Return (x, y) of the center of cell containing provided text 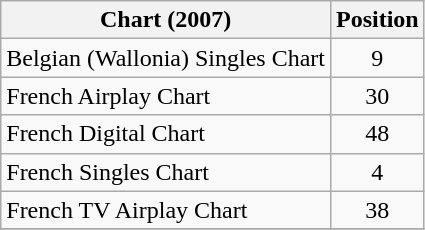
Position (377, 20)
48 (377, 134)
38 (377, 210)
4 (377, 172)
30 (377, 96)
9 (377, 58)
French Airplay Chart (166, 96)
French Singles Chart (166, 172)
Chart (2007) (166, 20)
French TV Airplay Chart (166, 210)
French Digital Chart (166, 134)
Belgian (Wallonia) Singles Chart (166, 58)
